Provide the [X, Y] coordinate of the cell's center where the given text is located.  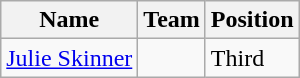
Position [252, 20]
Julie Skinner [70, 58]
Team [172, 20]
Name [70, 20]
Third [252, 58]
